Capture the cell that displays the provided text and extract its [x, y] central coordinate. 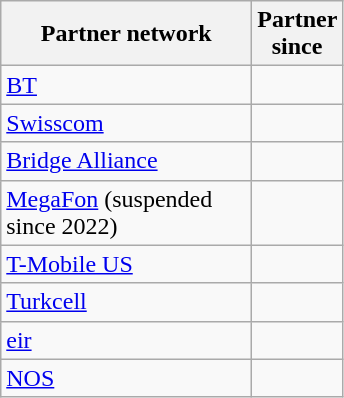
BT [126, 85]
Turkcell [126, 302]
T-Mobile US [126, 264]
eir [126, 340]
NOS [126, 378]
MegaFon (suspended since 2022) [126, 212]
Bridge Alliance [126, 161]
Swisscom [126, 123]
Partner since [298, 34]
Partner network [126, 34]
